Determine the [X, Y] coordinate at the center of the cell enclosing the given text.  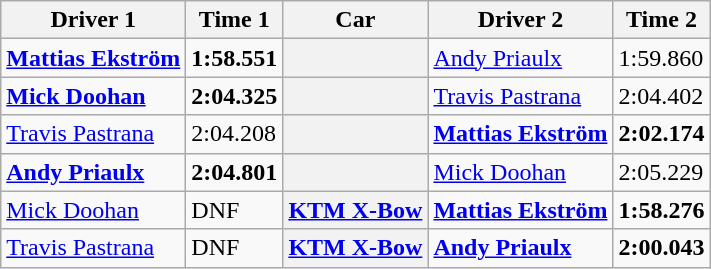
2:02.174 [662, 134]
Time 1 [234, 20]
2:04.801 [234, 172]
1:58.551 [234, 58]
2:04.208 [234, 134]
2:04.325 [234, 96]
1:59.860 [662, 58]
2:05.229 [662, 172]
Car [356, 20]
1:58.276 [662, 210]
2:04.402 [662, 96]
Time 2 [662, 20]
2:00.043 [662, 248]
Driver 1 [94, 20]
Driver 2 [520, 20]
